Capture the cell that displays the provided text and extract its (X, Y) central coordinate. 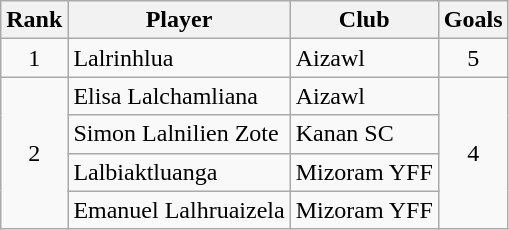
Simon Lalnilien Zote (179, 134)
2 (34, 153)
4 (473, 153)
Lalbiaktluanga (179, 172)
Emanuel Lalhruaizela (179, 210)
Club (364, 20)
Player (179, 20)
Elisa Lalchamliana (179, 96)
Lalrinhlua (179, 58)
1 (34, 58)
Goals (473, 20)
Rank (34, 20)
Kanan SC (364, 134)
5 (473, 58)
